Pinpoint the cell where the given text exists, returning its (x, y) midpoint coordinate. 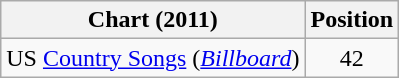
US Country Songs (Billboard) (153, 58)
42 (352, 58)
Position (352, 20)
Chart (2011) (153, 20)
